Pinpoint the cell where the given text exists, returning its (X, Y) midpoint coordinate. 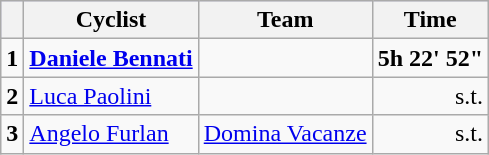
Time (430, 20)
Domina Vacanze (285, 134)
Angelo Furlan (111, 134)
Luca Paolini (111, 96)
1 (12, 58)
Cyclist (111, 20)
Daniele Bennati (111, 58)
3 (12, 134)
Team (285, 20)
2 (12, 96)
5h 22' 52" (430, 58)
